Detect which cell encompasses the target text, then output its [x, y] center coordinate. 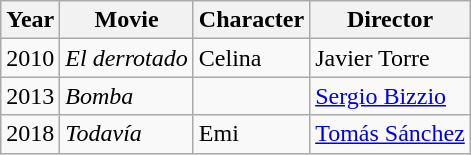
Bomba [127, 96]
Year [30, 20]
Javier Torre [390, 58]
Movie [127, 20]
Sergio Bizzio [390, 96]
El derrotado [127, 58]
Tomás Sánchez [390, 134]
Todavía [127, 134]
Emi [251, 134]
2010 [30, 58]
Director [390, 20]
Character [251, 20]
2013 [30, 96]
2018 [30, 134]
Celina [251, 58]
